From the cell containing the given text, extract its center point as [x, y] coordinate. 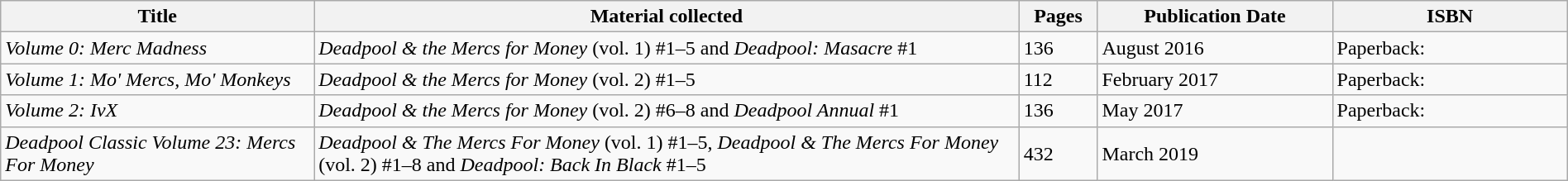
May 2017 [1215, 111]
Volume 1: Mo' Mercs, Mo' Monkeys [157, 79]
112 [1059, 79]
Volume 2: IvX [157, 111]
Deadpool Classic Volume 23: Mercs For Money [157, 154]
ISBN [1450, 17]
Title [157, 17]
Deadpool & the Mercs for Money (vol. 2) #1–5 [667, 79]
Volume 0: Merc Madness [157, 48]
Deadpool & the Mercs for Money (vol. 2) #6–8 and Deadpool Annual #1 [667, 111]
August 2016 [1215, 48]
March 2019 [1215, 154]
Pages [1059, 17]
Publication Date [1215, 17]
Deadpool & The Mercs For Money (vol. 1) #1–5, Deadpool & The Mercs For Money (vol. 2) #1–8 and Deadpool: Back In Black #1–5 [667, 154]
Material collected [667, 17]
February 2017 [1215, 79]
Deadpool & the Mercs for Money (vol. 1) #1–5 and Deadpool: Masacre #1 [667, 48]
432 [1059, 154]
